Provide the [X, Y] coordinate of the cell's center where the given text is located.  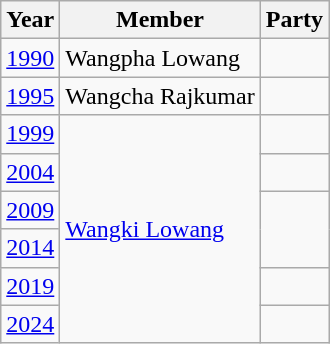
2019 [30, 286]
1990 [30, 58]
2009 [30, 210]
Year [30, 20]
Wangki Lowang [160, 229]
2014 [30, 248]
1999 [30, 134]
Wangcha Rajkumar [160, 96]
Wangpha Lowang [160, 58]
Member [160, 20]
Party [294, 20]
2024 [30, 324]
2004 [30, 172]
1995 [30, 96]
